Return the (X, Y) coordinate for the center point of the cell that contains the specified text.  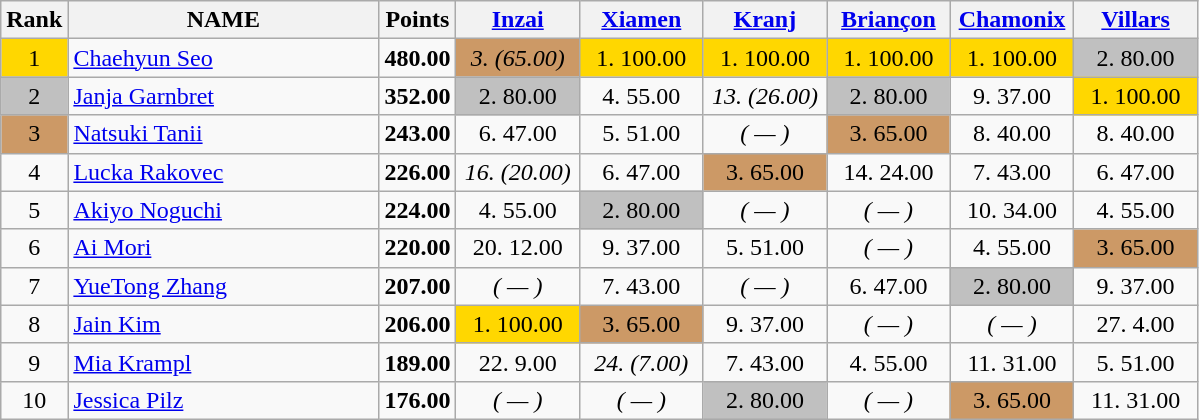
9 (34, 362)
2 (34, 96)
220.00 (418, 248)
13. (26.00) (765, 96)
Akiyo Noguchi (224, 210)
10. 34.00 (1012, 210)
YueTong Zhang (224, 286)
Kranj (765, 20)
7 (34, 286)
27. 4.00 (1136, 324)
NAME (224, 20)
Points (418, 20)
Mia Krampl (224, 362)
480.00 (418, 58)
4 (34, 172)
Chaehyun Seo (224, 58)
176.00 (418, 400)
Briançon (889, 20)
20. 12.00 (518, 248)
Xiamen (642, 20)
226.00 (418, 172)
3 (34, 134)
224.00 (418, 210)
Villars (1136, 20)
Jain Kim (224, 324)
206.00 (418, 324)
3. (65.00) (518, 58)
207.00 (418, 286)
Inzai (518, 20)
5 (34, 210)
6 (34, 248)
Rank (34, 20)
1 (34, 58)
Chamonix (1012, 20)
189.00 (418, 362)
8 (34, 324)
22. 9.00 (518, 362)
24. (7.00) (642, 362)
Lucka Rakovec (224, 172)
Janja Garnbret (224, 96)
Natsuki Tanii (224, 134)
Jessica Pilz (224, 400)
16. (20.00) (518, 172)
Ai Mori (224, 248)
243.00 (418, 134)
10 (34, 400)
14. 24.00 (889, 172)
352.00 (418, 96)
